Return [x, y] of the center of cell containing provided text 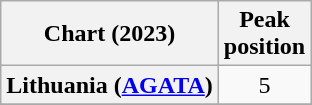
5 [264, 85]
Chart (2023) [110, 34]
Lithuania (AGATA) [110, 85]
Peakposition [264, 34]
